Scan for the cell matching the given text and deliver its (X, Y) coordinate at center. 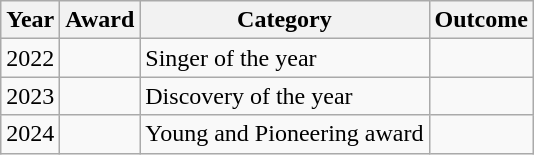
Year (30, 20)
2024 (30, 134)
2022 (30, 58)
Award (100, 20)
Young and Pioneering award (284, 134)
Singer of the year (284, 58)
Outcome (481, 20)
Discovery of the year (284, 96)
2023 (30, 96)
Category (284, 20)
